Identify which cell holds the provided text, then report its (x, y) central coordinate. 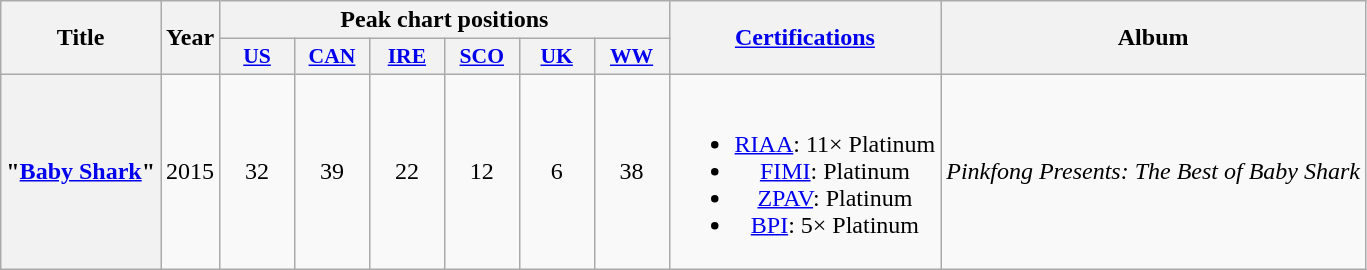
Certifications (805, 38)
WW (632, 57)
"Baby Shark" (81, 171)
2015 (190, 171)
Title (81, 38)
IRE (406, 57)
RIAA: 11× PlatinumFIMI: PlatinumZPAV: PlatinumBPI: 5× Platinum (805, 171)
SCO (482, 57)
UK (556, 57)
Year (190, 38)
Album (1154, 38)
Pinkfong Presents: The Best of Baby Shark (1154, 171)
6 (556, 171)
US (258, 57)
CAN (332, 57)
39 (332, 171)
12 (482, 171)
22 (406, 171)
38 (632, 171)
32 (258, 171)
Peak chart positions (444, 20)
